Search for the cell housing the specified text and yield its (X, Y) center coordinate. 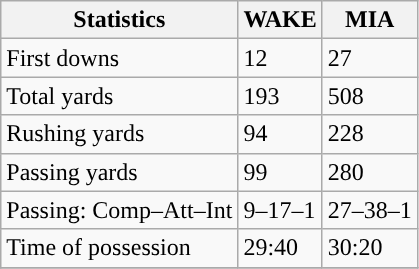
27–38–1 (370, 210)
508 (370, 96)
30:20 (370, 248)
193 (280, 96)
9–17–1 (280, 210)
280 (370, 172)
Passing: Comp–Att–Int (120, 210)
29:40 (280, 248)
MIA (370, 20)
Rushing yards (120, 134)
12 (280, 58)
228 (370, 134)
Statistics (120, 20)
Time of possession (120, 248)
27 (370, 58)
99 (280, 172)
Passing yards (120, 172)
First downs (120, 58)
WAKE (280, 20)
94 (280, 134)
Total yards (120, 96)
